Scan for the cell matching the given text and deliver its (X, Y) coordinate at center. 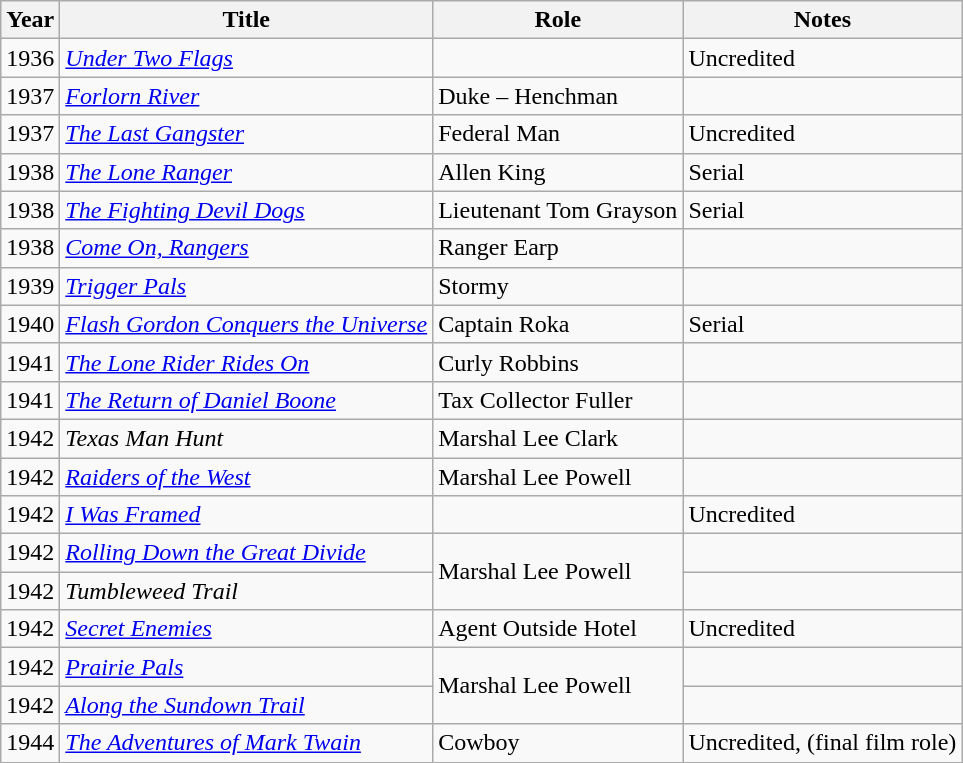
The Last Gangster (246, 134)
Stormy (558, 286)
Texas Man Hunt (246, 438)
Ranger Earp (558, 248)
The Adventures of Mark Twain (246, 743)
The Return of Daniel Boone (246, 400)
1944 (30, 743)
Captain Roka (558, 324)
Marshal Lee Clark (558, 438)
Title (246, 20)
The Lone Rider Rides On (246, 362)
Role (558, 20)
Year (30, 20)
Come On, Rangers (246, 248)
Trigger Pals (246, 286)
Prairie Pals (246, 667)
The Fighting Devil Dogs (246, 210)
Curly Robbins (558, 362)
Secret Enemies (246, 629)
Tax Collector Fuller (558, 400)
Rolling Down the Great Divide (246, 553)
Cowboy (558, 743)
Agent Outside Hotel (558, 629)
Along the Sundown Trail (246, 705)
Federal Man (558, 134)
Uncredited, (final film role) (822, 743)
Notes (822, 20)
1936 (30, 58)
I Was Framed (246, 515)
Flash Gordon Conquers the Universe (246, 324)
1939 (30, 286)
Forlorn River (246, 96)
Raiders of the West (246, 477)
1940 (30, 324)
Duke – Henchman (558, 96)
Lieutenant Tom Grayson (558, 210)
The Lone Ranger (246, 172)
Tumbleweed Trail (246, 591)
Under Two Flags (246, 58)
Allen King (558, 172)
